Pinpoint the cell where the given text exists, returning its [X, Y] midpoint coordinate. 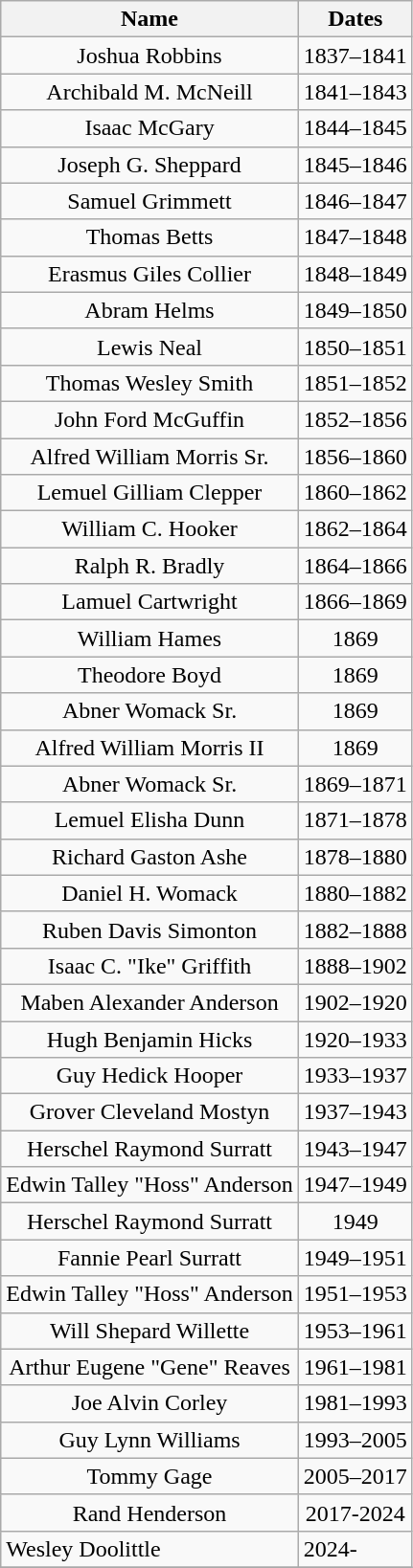
Fannie Pearl Surratt [149, 1258]
William C. Hooker [149, 529]
Lemuel Elisha Dunn [149, 820]
1856–1860 [355, 457]
William Hames [149, 638]
1949–1951 [355, 1258]
Daniel H. Womack [149, 893]
Rand Henderson [149, 1512]
1981–1993 [355, 1403]
Joseph G. Sheppard [149, 165]
1880–1882 [355, 893]
1953–1961 [355, 1331]
Archibald M. McNeill [149, 92]
Abram Helms [149, 310]
1933–1937 [355, 1076]
Theodore Boyd [149, 675]
Isaac C. "Ike" Griffith [149, 966]
Ralph R. Bradly [149, 566]
2005–2017 [355, 1476]
1902–1920 [355, 1002]
1951–1953 [355, 1294]
1937–1943 [355, 1112]
1851–1852 [355, 383]
2017-2024 [355, 1512]
1866–1869 [355, 602]
Grover Cleveland Mostyn [149, 1112]
Dates [355, 19]
1847–1848 [355, 237]
2024- [355, 1549]
Lewis Neal [149, 347]
1837–1841 [355, 56]
1882–1888 [355, 930]
1844–1845 [355, 128]
1943–1947 [355, 1149]
Ruben Davis Simonton [149, 930]
Joshua Robbins [149, 56]
1993–2005 [355, 1440]
1862–1864 [355, 529]
1846–1847 [355, 201]
Name [149, 19]
1947–1949 [355, 1185]
1848–1849 [355, 274]
Erasmus Giles Collier [149, 274]
1949 [355, 1221]
Joe Alvin Corley [149, 1403]
Lamuel Cartwright [149, 602]
John Ford McGuffin [149, 419]
Richard Gaston Ashe [149, 857]
1961–1981 [355, 1367]
1864–1866 [355, 566]
1860–1862 [355, 493]
1845–1846 [355, 165]
Guy Hedick Hooper [149, 1076]
1841–1843 [355, 92]
1869–1871 [355, 784]
Thomas Wesley Smith [149, 383]
Arthur Eugene "Gene" Reaves [149, 1367]
1852–1856 [355, 419]
Thomas Betts [149, 237]
1920–1933 [355, 1039]
Samuel Grimmett [149, 201]
Guy Lynn Williams [149, 1440]
Wesley Doolittle [149, 1549]
1888–1902 [355, 966]
Tommy Gage [149, 1476]
1871–1878 [355, 820]
1849–1850 [355, 310]
Alfred William Morris Sr. [149, 457]
Alfred William Morris II [149, 748]
Isaac McGary [149, 128]
Lemuel Gilliam Clepper [149, 493]
Will Shepard Willette [149, 1331]
Maben Alexander Anderson [149, 1002]
1850–1851 [355, 347]
Hugh Benjamin Hicks [149, 1039]
1878–1880 [355, 857]
